Determine the [x, y] coordinate at the center of the cell enclosing the given text.  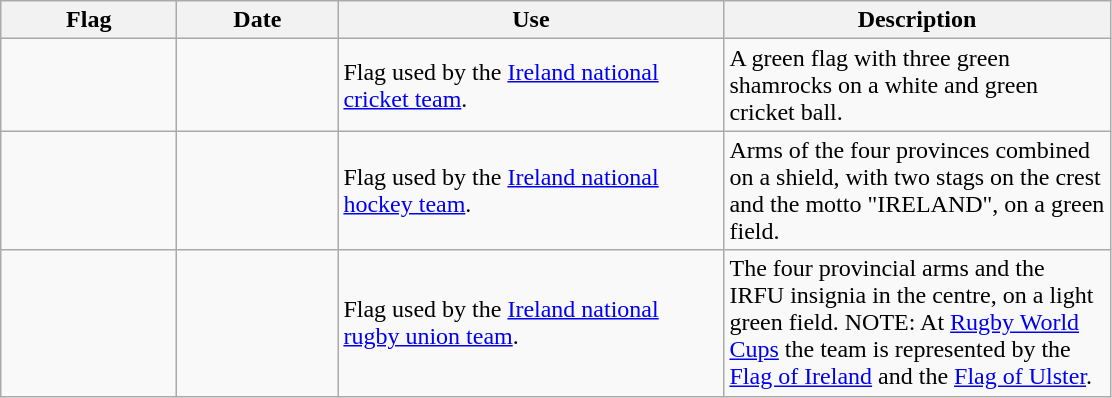
A green flag with three green shamrocks on a white and green cricket ball. [917, 85]
Description [917, 20]
Flag used by the Ireland national cricket team. [531, 85]
Use [531, 20]
Flag [89, 20]
Date [258, 20]
Flag used by the Ireland national rugby union team. [531, 323]
Arms of the four provinces combined on a shield, with two stags on the crest and the motto "IRELAND", on a green field. [917, 190]
Flag used by the Ireland national hockey team. [531, 190]
